Provide the (x, y) coordinate of the cell's center where the given text is located.  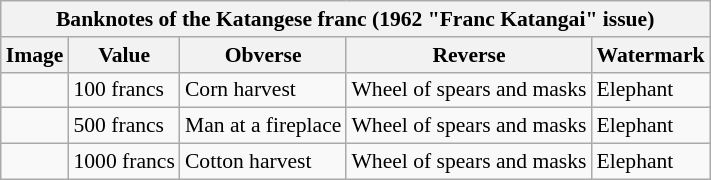
Watermark (651, 55)
Corn harvest (264, 90)
Reverse (468, 55)
Value (124, 55)
Image (35, 55)
1000 francs (124, 162)
Cotton harvest (264, 162)
Banknotes of the Katangese franc (1962 "Franc Katangai" issue) (356, 19)
Man at a fireplace (264, 126)
500 francs (124, 126)
Obverse (264, 55)
100 francs (124, 90)
